Capture the cell that displays the provided text and extract its [X, Y] central coordinate. 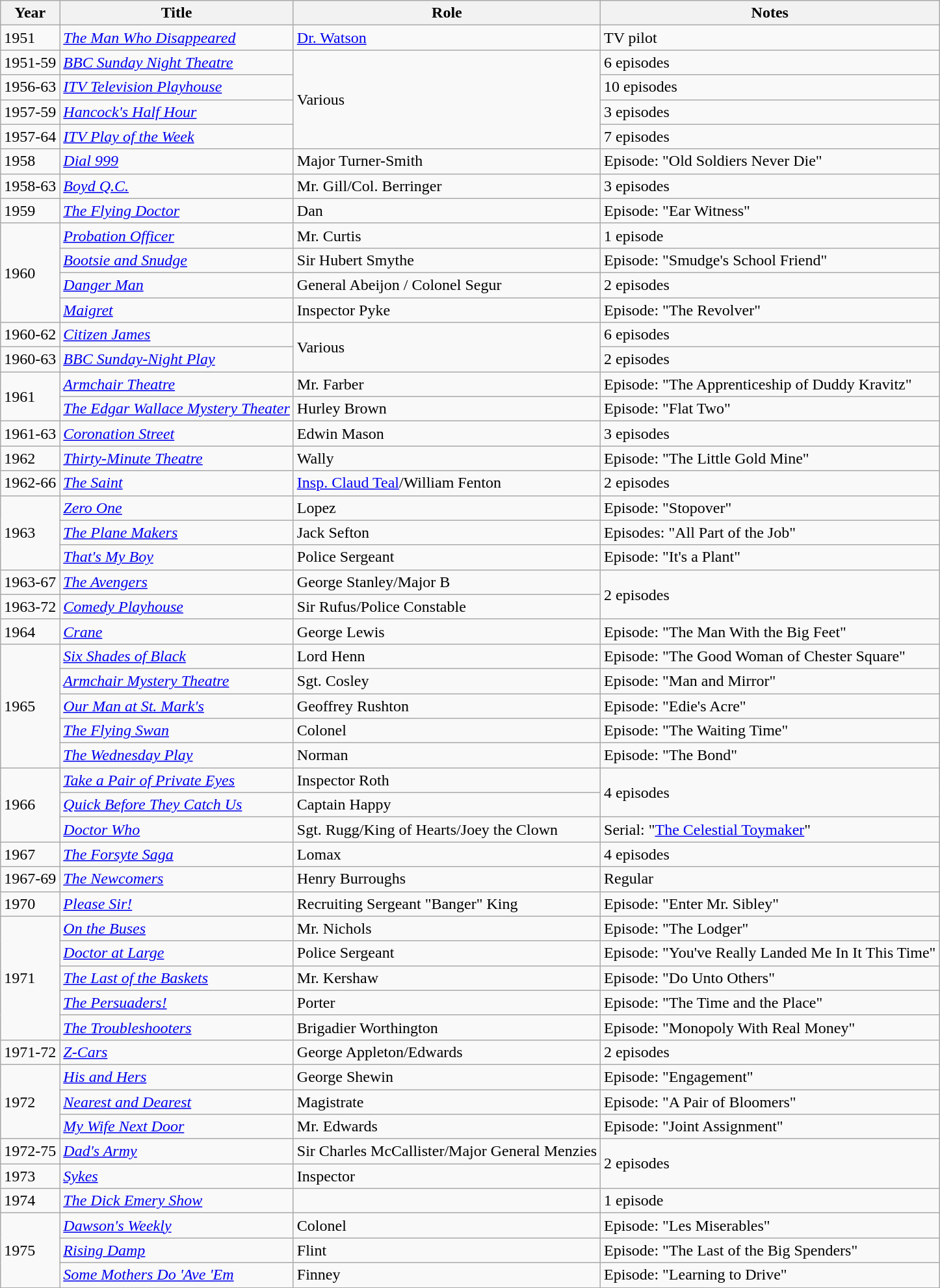
The Troubleshooters [177, 1027]
Mr. Gill/Col. Berringer [447, 186]
Armchair Theatre [177, 384]
Dawson's Weekly [177, 1226]
Henry Burroughs [447, 879]
Episode: "Flat Two" [770, 409]
ITV Play of the Week [177, 137]
Episode: "Do Unto Others" [770, 978]
Episode: "Engagement" [770, 1077]
Dial 999 [177, 161]
Citizen James [177, 335]
Insp. Claud Teal/William Fenton [447, 483]
Jack Sefton [447, 532]
Episode: "Edie's Acre" [770, 705]
Six Shades of Black [177, 656]
1960-62 [30, 335]
1965 [30, 705]
Finney [447, 1275]
Episode: "The Man With the Big Feet" [770, 631]
Episode: "The Apprenticeship of Duddy Kravitz" [770, 384]
1974 [30, 1201]
1963-67 [30, 582]
General Abeijon / Colonel Segur [447, 285]
1958-63 [30, 186]
Title [177, 13]
Edwin Mason [447, 434]
Sir Charles McCallister/Major General Menzies [447, 1151]
Brigadier Worthington [447, 1027]
Episode: "Monopoly With Real Money" [770, 1027]
Z-Cars [177, 1052]
1962-66 [30, 483]
Episode: "Joint Assignment" [770, 1127]
Zero One [177, 508]
Norman [447, 756]
1967 [30, 854]
That's My Boy [177, 557]
His and Hers [177, 1077]
Porter [447, 1003]
Episode: "Learning to Drive" [770, 1275]
1957-59 [30, 112]
Episode: "A Pair of Bloomers" [770, 1102]
The Man Who Disappeared [177, 38]
Hancock's Half Hour [177, 112]
The Persuaders! [177, 1003]
Inspector [447, 1176]
Sir Hubert Smythe [447, 260]
Doctor Who [177, 830]
1951 [30, 38]
1956-63 [30, 87]
Mr. Edwards [447, 1127]
1971 [30, 978]
Year [30, 13]
1960-63 [30, 360]
Mr. Farber [447, 384]
The Forsyte Saga [177, 854]
Danger Man [177, 285]
Episode: "The Waiting Time" [770, 731]
Magistrate [447, 1102]
Lord Henn [447, 656]
Dan [447, 211]
1970 [30, 904]
Crane [177, 631]
Comedy Playhouse [177, 607]
Take a Pair of Private Eyes [177, 780]
BBC Sunday-Night Play [177, 360]
Inspector Roth [447, 780]
Wally [447, 458]
My Wife Next Door [177, 1127]
Episode: "The Last of the Big Spenders" [770, 1250]
Rising Damp [177, 1250]
Episode: "Man and Mirror" [770, 681]
Episode: "Enter Mr. Sibley" [770, 904]
The Newcomers [177, 879]
1957-64 [30, 137]
1972-75 [30, 1151]
Episode: "It's a Plant" [770, 557]
Dr. Watson [447, 38]
The Last of the Baskets [177, 978]
Serial: "The Celestial Toymaker" [770, 830]
Mr. Kershaw [447, 978]
On the Buses [177, 928]
George Lewis [447, 631]
1962 [30, 458]
TV pilot [770, 38]
Episode: "The Time and the Place" [770, 1003]
1963-72 [30, 607]
Episode: "The Bond" [770, 756]
Some Mothers Do 'Ave 'Em [177, 1275]
Lomax [447, 854]
Geoffrey Rushton [447, 705]
Sir Rufus/Police Constable [447, 607]
Nearest and Dearest [177, 1102]
Mr. Curtis [447, 235]
George Shewin [447, 1077]
1963 [30, 532]
Episode: "Les Miserables" [770, 1226]
Episode: "The Lodger" [770, 928]
Please Sir! [177, 904]
7 episodes [770, 137]
Quick Before They Catch Us [177, 805]
1966 [30, 805]
1964 [30, 631]
Flint [447, 1250]
Recruiting Sergeant "Banger" King [447, 904]
Episode: "The Revolver" [770, 310]
Notes [770, 13]
Role [447, 13]
Hurley Brown [447, 409]
The Edgar Wallace Mystery Theater [177, 409]
Episode: "Ear Witness" [770, 211]
Major Turner-Smith [447, 161]
1960 [30, 272]
Mr. Nichols [447, 928]
1971-72 [30, 1052]
1967-69 [30, 879]
Doctor at Large [177, 953]
George Appleton/Edwards [447, 1052]
George Stanley/Major B [447, 582]
Probation Officer [177, 235]
Episodes: "All Part of the Job" [770, 532]
1958 [30, 161]
1951-59 [30, 62]
1959 [30, 211]
The Saint [177, 483]
ITV Television Playhouse [177, 87]
1975 [30, 1250]
The Flying Swan [177, 731]
Episode: "Old Soldiers Never Die" [770, 161]
Episode: "The Good Woman of Chester Square" [770, 656]
Sgt. Cosley [447, 681]
Episode: "The Little Gold Mine" [770, 458]
Coronation Street [177, 434]
10 episodes [770, 87]
The Avengers [177, 582]
1973 [30, 1176]
Thirty-Minute Theatre [177, 458]
Episode: "Stopover" [770, 508]
The Flying Doctor [177, 211]
The Wednesday Play [177, 756]
Maigret [177, 310]
Captain Happy [447, 805]
Lopez [447, 508]
Bootsie and Snudge [177, 260]
Sgt. Rugg/King of Hearts/Joey the Clown [447, 830]
BBC Sunday Night Theatre [177, 62]
Boyd Q.C. [177, 186]
Episode: "Smudge's School Friend" [770, 260]
Regular [770, 879]
1972 [30, 1101]
1961 [30, 397]
1961-63 [30, 434]
Armchair Mystery Theatre [177, 681]
Episode: "You've Really Landed Me In It This Time" [770, 953]
Sykes [177, 1176]
The Dick Emery Show [177, 1201]
The Plane Makers [177, 532]
Our Man at St. Mark's [177, 705]
Inspector Pyke [447, 310]
Dad's Army [177, 1151]
